Determine the (x, y) coordinate at the center of the cell enclosing the given text.  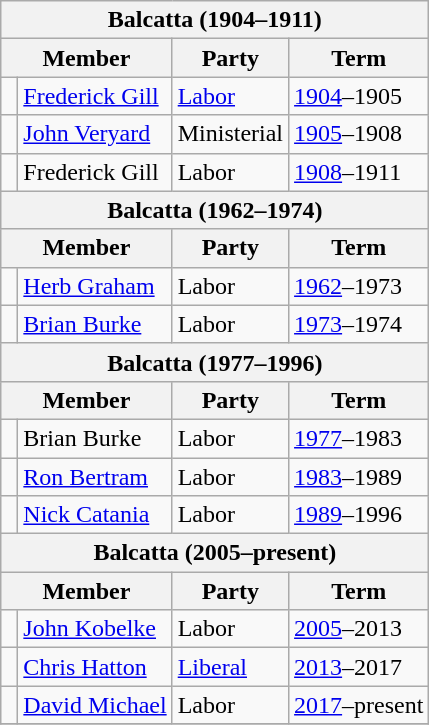
Balcatta (1962–1974) (215, 210)
Herb Graham (95, 286)
Balcatta (1977–1996) (215, 362)
1962–1973 (359, 286)
Chris Hatton (95, 667)
2005–2013 (359, 629)
2013–2017 (359, 667)
Ron Bertram (95, 477)
1983–1989 (359, 477)
2017–present (359, 705)
Balcatta (2005–present) (215, 553)
Ministerial (230, 134)
John Veryard (95, 134)
Balcatta (1904–1911) (215, 20)
1989–1996 (359, 515)
1908–1911 (359, 172)
1973–1974 (359, 324)
John Kobelke (95, 629)
Nick Catania (95, 515)
1977–1983 (359, 438)
David Michael (95, 705)
1904–1905 (359, 96)
1905–1908 (359, 134)
Liberal (230, 667)
